Return the (X, Y) coordinate for the center point of the cell that contains the specified text.  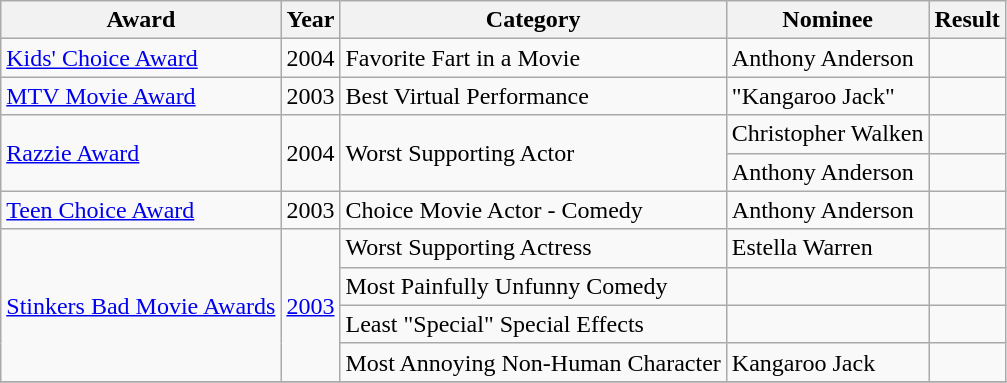
Worst Supporting Actress (533, 248)
Kids' Choice Award (141, 58)
Estella Warren (828, 248)
Choice Movie Actor - Comedy (533, 210)
"Kangaroo Jack" (828, 96)
Year (310, 20)
Nominee (828, 20)
Teen Choice Award (141, 210)
Most Annoying Non-Human Character (533, 362)
Christopher Walken (828, 134)
Award (141, 20)
MTV Movie Award (141, 96)
Least "Special" Special Effects (533, 324)
Best Virtual Performance (533, 96)
Favorite Fart in a Movie (533, 58)
Worst Supporting Actor (533, 153)
Kangaroo Jack (828, 362)
Most Painfully Unfunny Comedy (533, 286)
Category (533, 20)
Stinkers Bad Movie Awards (141, 305)
Razzie Award (141, 153)
Result (967, 20)
